Output the [x, y] coordinate of the center of the cell containing the given text.  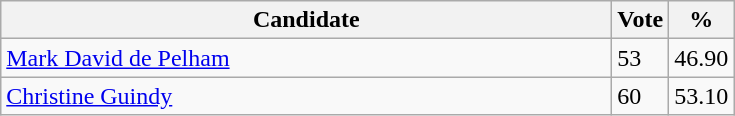
46.90 [702, 58]
53 [640, 58]
Mark David de Pelham [306, 58]
Christine Guindy [306, 96]
60 [640, 96]
53.10 [702, 96]
Candidate [306, 20]
Vote [640, 20]
% [702, 20]
